Pinpoint the cell where the given text exists, returning its [X, Y] midpoint coordinate. 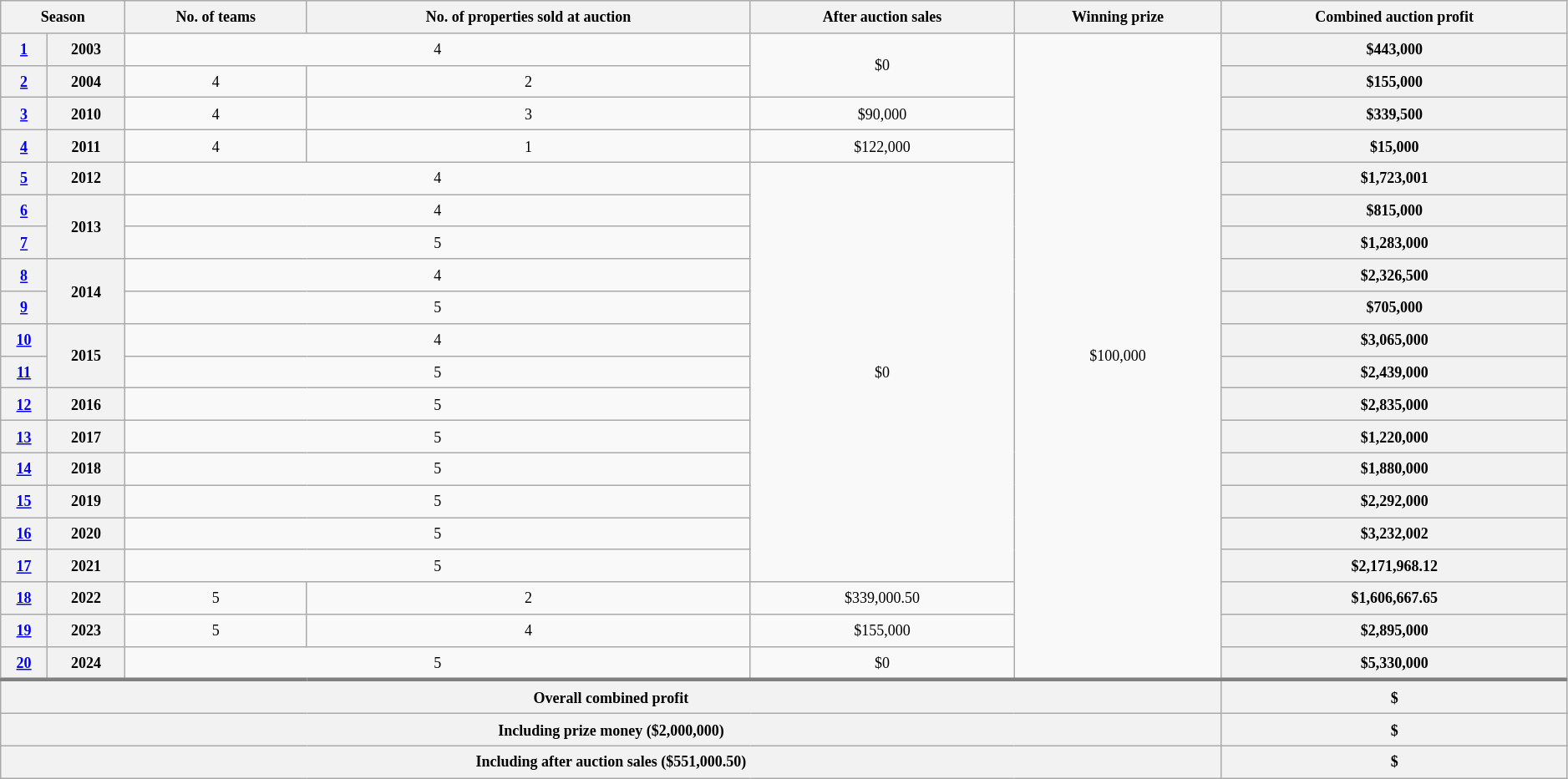
No. of teams [216, 17]
$1,723,001 [1394, 179]
2018 [85, 469]
$3,065,000 [1394, 339]
2011 [85, 145]
14 [24, 469]
2023 [85, 631]
6 [24, 210]
Overall combined profit [611, 696]
$2,292,000 [1394, 501]
$705,000 [1394, 307]
After auction sales [882, 17]
16 [24, 534]
$1,880,000 [1394, 469]
10 [24, 339]
$3,232,002 [1394, 534]
2020 [85, 534]
$443,000 [1394, 48]
20 [24, 663]
$2,835,000 [1394, 404]
2019 [85, 501]
Combined auction profit [1394, 17]
$122,000 [882, 145]
19 [24, 631]
7 [24, 242]
$15,000 [1394, 145]
$2,326,500 [1394, 276]
18 [24, 598]
13 [24, 436]
11 [24, 372]
$2,439,000 [1394, 372]
2016 [85, 404]
2015 [85, 356]
No. of properties sold at auction [528, 17]
$2,171,968.12 [1394, 566]
Including prize money ($2,000,000) [611, 730]
9 [24, 307]
15 [24, 501]
$1,606,667.65 [1394, 598]
2022 [85, 598]
12 [24, 404]
8 [24, 276]
Season [63, 17]
2012 [85, 179]
2013 [85, 227]
$2,895,000 [1394, 631]
17 [24, 566]
$815,000 [1394, 210]
Winning prize [1118, 17]
$1,283,000 [1394, 242]
2004 [85, 82]
2010 [85, 114]
2017 [85, 436]
$5,330,000 [1394, 663]
2014 [85, 291]
$1,220,000 [1394, 436]
$100,000 [1118, 356]
2024 [85, 663]
2021 [85, 566]
$339,500 [1394, 114]
$339,000.50 [882, 598]
$90,000 [882, 114]
2003 [85, 48]
Including after auction sales ($551,000.50) [611, 761]
